Locate the cell with the specified text and output its [x, y] center coordinate. 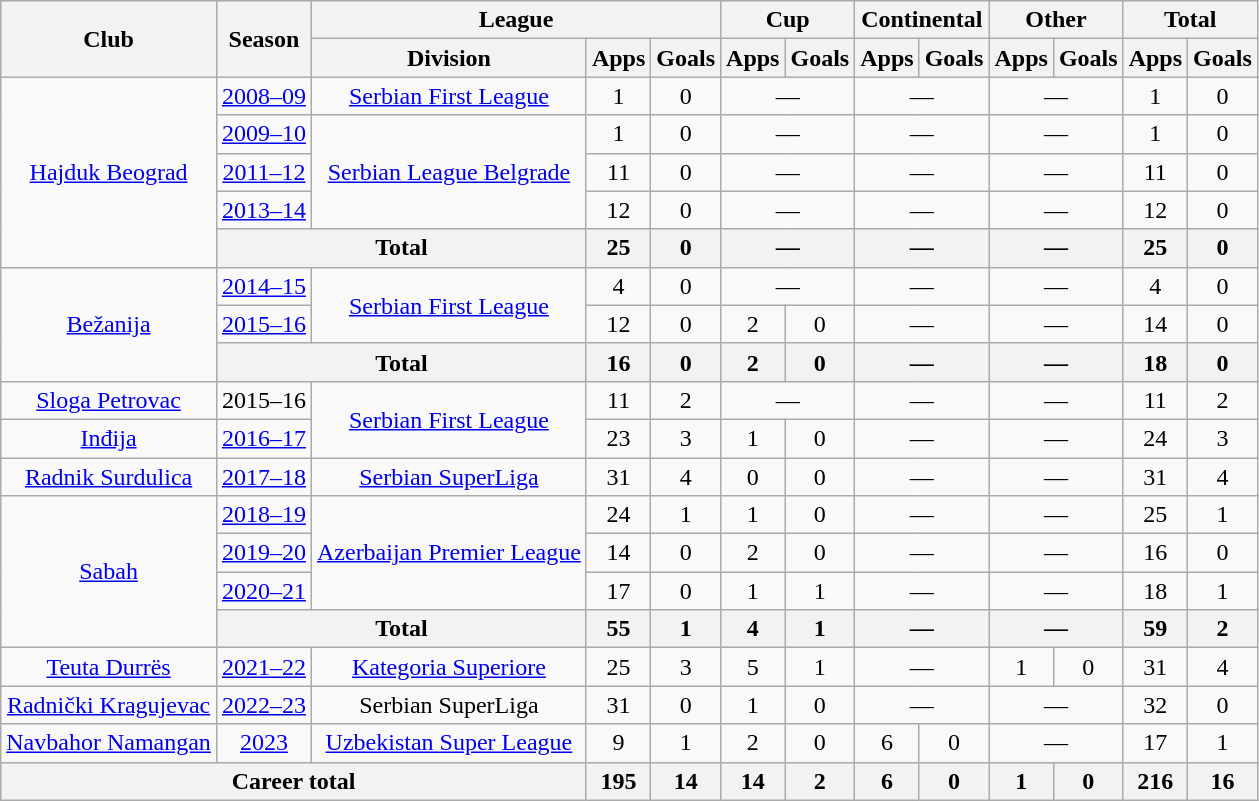
55 [618, 629]
Navbahor Namangan [109, 743]
2020–21 [264, 591]
9 [618, 743]
Continental [922, 20]
2023 [264, 743]
Cup [788, 20]
2021–22 [264, 667]
Sabah [109, 572]
2009–10 [264, 134]
League [516, 20]
Azerbaijan Premier League [448, 553]
Kategoria Superiore [448, 667]
Serbian League Belgrade [448, 172]
216 [1155, 781]
195 [618, 781]
Radnički Kragujevac [109, 705]
Radnik Surdulica [109, 477]
Sloga Petrovac [109, 400]
2022–23 [264, 705]
2014–15 [264, 286]
Division [448, 58]
Inđija [109, 438]
32 [1155, 705]
2016–17 [264, 438]
5 [753, 667]
2011–12 [264, 172]
2018–19 [264, 515]
Season [264, 39]
Teuta Durrës [109, 667]
2008–09 [264, 96]
Uzbekistan Super League [448, 743]
59 [1155, 629]
Other [1056, 20]
2019–20 [264, 553]
Club [109, 39]
Career total [294, 781]
2013–14 [264, 210]
23 [618, 438]
Hajduk Beograd [109, 172]
2017–18 [264, 477]
Bežanija [109, 324]
